Search for the cell housing the specified text and yield its (X, Y) center coordinate. 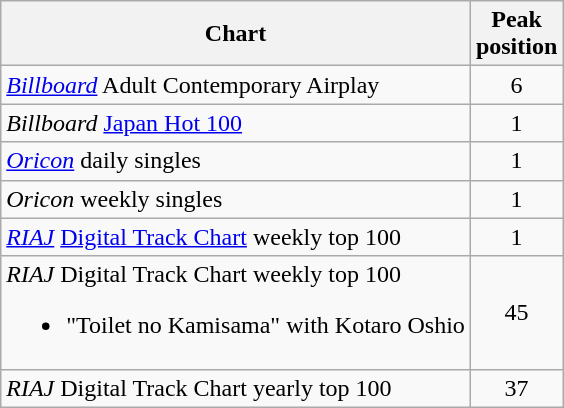
37 (516, 388)
45 (516, 312)
Billboard Japan Hot 100 (236, 123)
Oricon daily singles (236, 161)
Peakposition (516, 34)
Chart (236, 34)
RIAJ Digital Track Chart yearly top 100 (236, 388)
Billboard Adult Contemporary Airplay (236, 85)
RIAJ Digital Track Chart weekly top 100"Toilet no Kamisama" with Kotaro Oshio (236, 312)
6 (516, 85)
RIAJ Digital Track Chart weekly top 100 (236, 237)
Oricon weekly singles (236, 199)
